Identify which cell holds the provided text, then report its (X, Y) central coordinate. 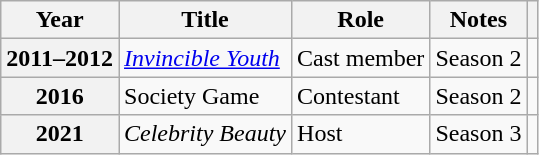
Invincible Youth (204, 58)
Host (361, 134)
2011–2012 (60, 58)
2016 (60, 96)
Season 3 (478, 134)
Society Game (204, 96)
Year (60, 20)
Contestant (361, 96)
Celebrity Beauty (204, 134)
2021 (60, 134)
Cast member (361, 58)
Role (361, 20)
Notes (478, 20)
Title (204, 20)
